Return [X, Y] of the center of cell containing provided text 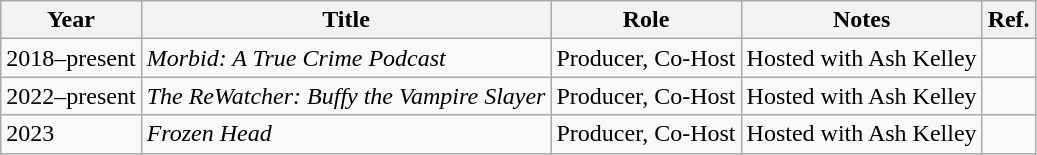
Role [646, 20]
2023 [71, 134]
Ref. [1008, 20]
2018–present [71, 58]
Frozen Head [346, 134]
2022–present [71, 96]
Year [71, 20]
The ReWatcher: Buffy the Vampire Slayer [346, 96]
Morbid: A True Crime Podcast [346, 58]
Notes [862, 20]
Title [346, 20]
